Return the (X, Y) coordinate for the center point of the cell that contains the specified text.  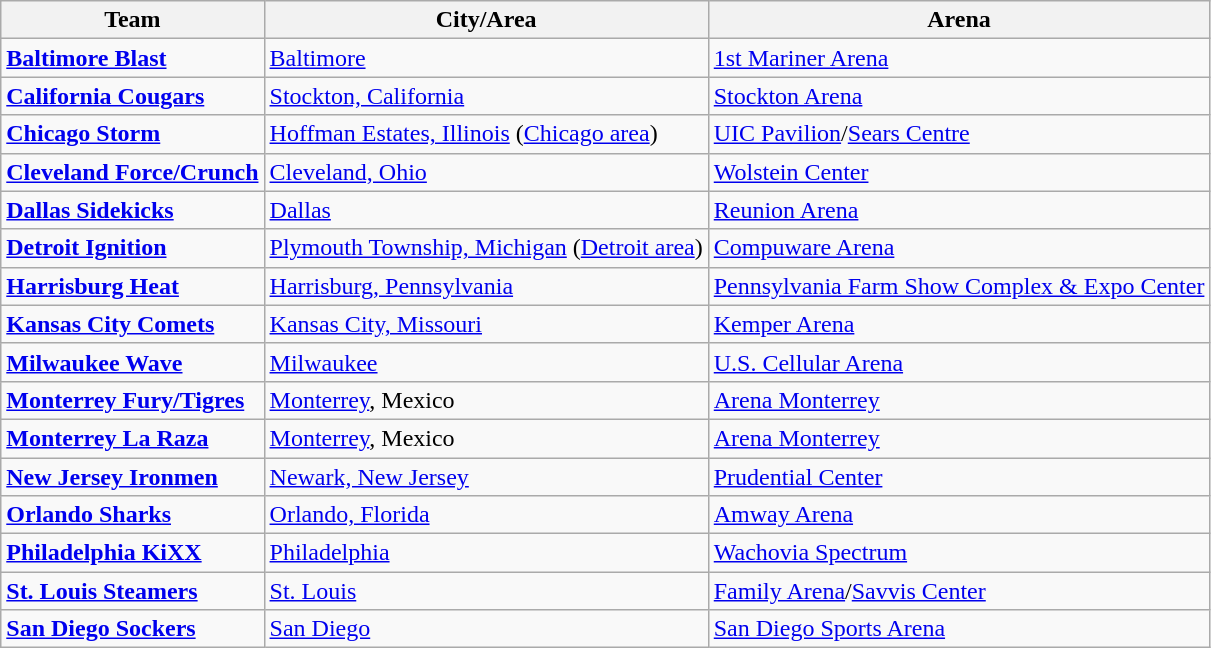
1st Mariner Arena (959, 58)
Reunion Arena (959, 210)
Monterrey La Raza (132, 438)
New Jersey Ironmen (132, 477)
Kansas City Comets (132, 324)
City/Area (486, 20)
Dallas (486, 210)
California Cougars (132, 96)
Kansas City, Missouri (486, 324)
San Diego Sockers (132, 629)
Philadelphia (486, 553)
UIC Pavilion/Sears Centre (959, 134)
Dallas Sidekicks (132, 210)
Prudential Center (959, 477)
St. Louis Steamers (132, 591)
Cleveland Force/Crunch (132, 172)
Wachovia Spectrum (959, 553)
Arena (959, 20)
Detroit Ignition (132, 248)
Compuware Arena (959, 248)
San Diego (486, 629)
Baltimore (486, 58)
Team (132, 20)
Harrisburg Heat (132, 286)
Stockton, California (486, 96)
Philadelphia KiXX (132, 553)
San Diego Sports Arena (959, 629)
Wolstein Center (959, 172)
Newark, New Jersey (486, 477)
Family Arena/Savvis Center (959, 591)
Kemper Arena (959, 324)
U.S. Cellular Arena (959, 362)
Plymouth Township, Michigan (Detroit area) (486, 248)
Orlando, Florida (486, 515)
Stockton Arena (959, 96)
Baltimore Blast (132, 58)
Monterrey Fury/Tigres (132, 400)
Cleveland, Ohio (486, 172)
Harrisburg, Pennsylvania (486, 286)
Orlando Sharks (132, 515)
Milwaukee Wave (132, 362)
Pennsylvania Farm Show Complex & Expo Center (959, 286)
St. Louis (486, 591)
Hoffman Estates, Illinois (Chicago area) (486, 134)
Milwaukee (486, 362)
Chicago Storm (132, 134)
Amway Arena (959, 515)
